Search for the cell housing the specified text and yield its [x, y] center coordinate. 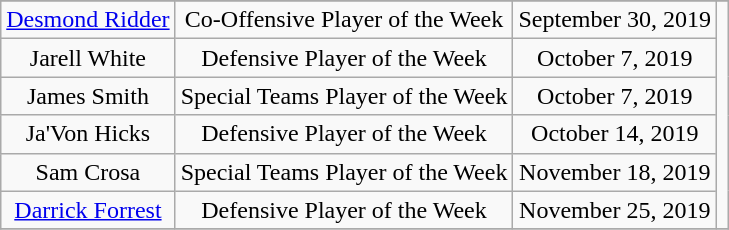
November 25, 2019 [615, 210]
Sam Crosa [88, 172]
Jarell White [88, 58]
September 30, 2019 [615, 20]
Co-Offensive Player of the Week [344, 20]
November 18, 2019 [615, 172]
Ja'Von Hicks [88, 134]
James Smith [88, 96]
October 14, 2019 [615, 134]
Desmond Ridder [88, 20]
Darrick Forrest [88, 210]
